Detect which cell encompasses the target text, then output its [X, Y] center coordinate. 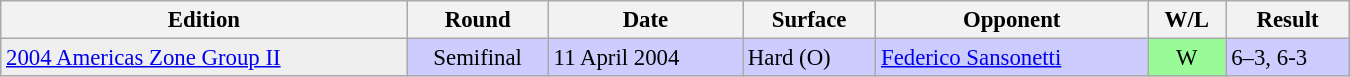
Federico Sansonetti [1012, 58]
Surface [810, 20]
Result [1288, 20]
Semifinal [478, 58]
Opponent [1012, 20]
Edition [204, 20]
Hard (O) [810, 58]
W [1187, 58]
2004 Americas Zone Group II [204, 58]
W/L [1187, 20]
Date [645, 20]
11 April 2004 [645, 58]
Round [478, 20]
6–3, 6-3 [1288, 58]
